Pinpoint the cell where the given text exists, returning its [x, y] midpoint coordinate. 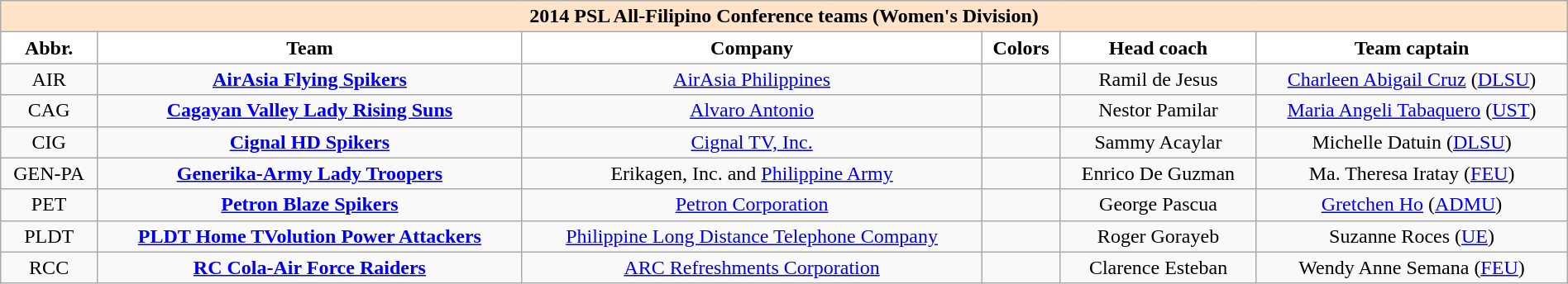
CIG [50, 142]
Team [310, 48]
George Pascua [1158, 205]
AIR [50, 79]
2014 PSL All-Filipino Conference teams (Women's Division) [784, 17]
Team captain [1412, 48]
AirAsia Flying Spikers [310, 79]
PET [50, 205]
Sammy Acaylar [1158, 142]
Ramil de Jesus [1158, 79]
Roger Gorayeb [1158, 236]
Enrico De Guzman [1158, 173]
Maria Angeli Tabaquero (UST) [1412, 111]
Colors [1021, 48]
Alvaro Antonio [752, 111]
Head coach [1158, 48]
Suzanne Roces (UE) [1412, 236]
Abbr. [50, 48]
CAG [50, 111]
Wendy Anne Semana (FEU) [1412, 267]
Nestor Pamilar [1158, 111]
RCC [50, 267]
Gretchen Ho (ADMU) [1412, 205]
Erikagen, Inc. and Philippine Army [752, 173]
PLDT Home TVolution Power Attackers [310, 236]
Company [752, 48]
Petron Blaze Spikers [310, 205]
ARC Refreshments Corporation [752, 267]
Cignal HD Spikers [310, 142]
Petron Corporation [752, 205]
Cignal TV, Inc. [752, 142]
RC Cola-Air Force Raiders [310, 267]
PLDT [50, 236]
AirAsia Philippines [752, 79]
Michelle Datuin (DLSU) [1412, 142]
GEN-PA [50, 173]
Generika-Army Lady Troopers [310, 173]
Cagayan Valley Lady Rising Suns [310, 111]
Ma. Theresa Iratay (FEU) [1412, 173]
Clarence Esteban [1158, 267]
Philippine Long Distance Telephone Company [752, 236]
Charleen Abigail Cruz (DLSU) [1412, 79]
